From the cell containing the given text, extract its center point as [X, Y] coordinate. 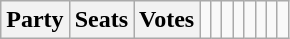
Party [35, 20]
Seats [101, 20]
Votes [167, 20]
